Identify which cell holds the provided text, then report its (x, y) central coordinate. 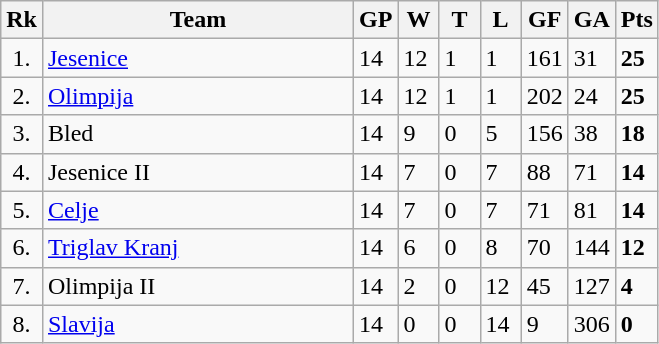
2. (22, 96)
5. (22, 210)
Olimpija (198, 96)
GP (376, 20)
Olimpija II (198, 286)
81 (592, 210)
31 (592, 58)
Bled (198, 134)
GA (592, 20)
W (418, 20)
Slavija (198, 324)
38 (592, 134)
Team (198, 20)
144 (592, 248)
6 (418, 248)
5 (500, 134)
3. (22, 134)
161 (544, 58)
Jesenice (198, 58)
127 (592, 286)
7. (22, 286)
18 (636, 134)
Triglav Kranj (198, 248)
306 (592, 324)
Rk (22, 20)
2 (418, 286)
202 (544, 96)
8 (500, 248)
T (460, 20)
Celje (198, 210)
45 (544, 286)
6. (22, 248)
8. (22, 324)
L (500, 20)
88 (544, 172)
4. (22, 172)
Jesenice II (198, 172)
156 (544, 134)
4 (636, 286)
70 (544, 248)
24 (592, 96)
1. (22, 58)
GF (544, 20)
Pts (636, 20)
